For the text-containing cell, return its midpoint in [x, y] coordinate format. 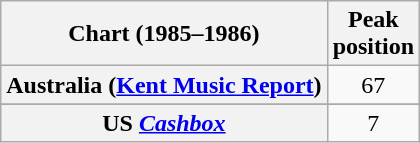
7 [373, 123]
67 [373, 85]
US Cashbox [164, 123]
Chart (1985–1986) [164, 34]
Peakposition [373, 34]
Australia (Kent Music Report) [164, 85]
